Capture the cell that displays the provided text and extract its [x, y] central coordinate. 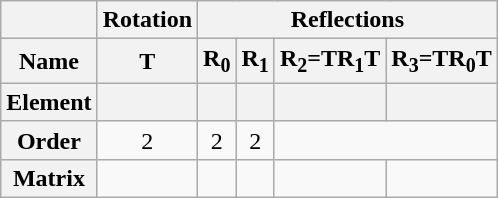
Matrix [49, 178]
R1 [255, 61]
R0 [217, 61]
R2=TR1T [330, 61]
Element [49, 102]
Order [49, 140]
T [147, 61]
R3=TR0T [442, 61]
Reflections [348, 20]
Name [49, 61]
Rotation [147, 20]
